Locate the cell with the specified text and output its (X, Y) center coordinate. 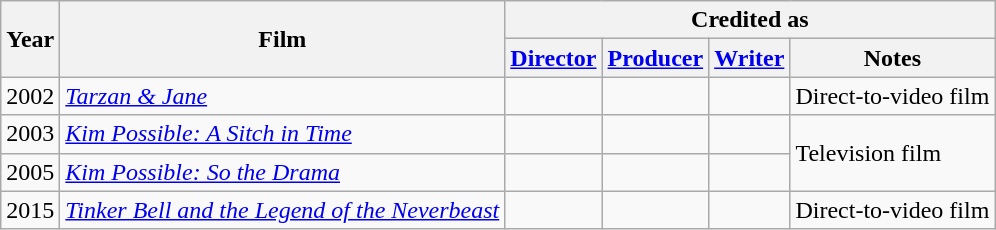
Film (282, 39)
Producer (656, 58)
Kim Possible: A Sitch in Time (282, 134)
2015 (30, 210)
2005 (30, 172)
Writer (750, 58)
Tarzan & Jane (282, 96)
2003 (30, 134)
Director (554, 58)
Kim Possible: So the Drama (282, 172)
Television film (892, 153)
Credited as (750, 20)
Notes (892, 58)
2002 (30, 96)
Year (30, 39)
Tinker Bell and the Legend of the Neverbeast (282, 210)
